From the cell containing the given text, extract its center point as [x, y] coordinate. 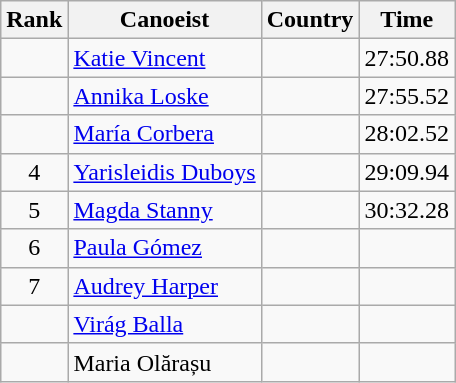
27:55.52 [407, 96]
6 [34, 248]
Annika Loske [164, 96]
Virág Balla [164, 324]
Maria Olărașu [164, 362]
Audrey Harper [164, 286]
Rank [34, 20]
Paula Gómez [164, 248]
4 [34, 172]
27:50.88 [407, 58]
Time [407, 20]
7 [34, 286]
28:02.52 [407, 134]
Canoeist [164, 20]
Yarisleidis Duboys [164, 172]
Katie Vincent [164, 58]
Country [310, 20]
29:09.94 [407, 172]
María Corbera [164, 134]
5 [34, 210]
30:32.28 [407, 210]
Magda Stanny [164, 210]
